For the text-containing cell, return its midpoint in (x, y) coordinate format. 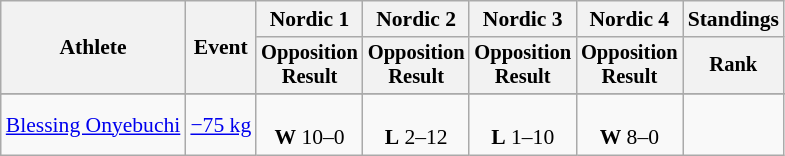
Nordic 1 (310, 19)
Event (220, 48)
L 2–12 (416, 124)
Athlete (94, 48)
Nordic 4 (630, 19)
Blessing Onyebuchi (94, 124)
Nordic 2 (416, 19)
Nordic 3 (522, 19)
Standings (734, 19)
L 1–10 (522, 124)
−75 kg (220, 124)
Rank (734, 66)
W 8–0 (630, 124)
W 10–0 (310, 124)
